Locate the cell with the specified text and output its [x, y] center coordinate. 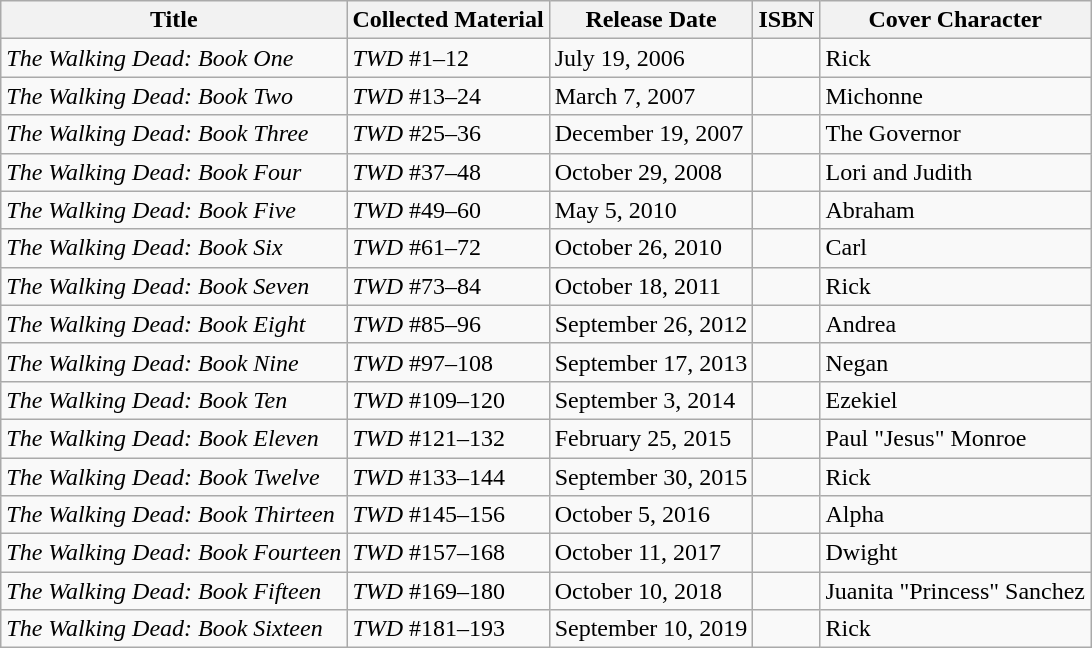
TWD #97–108 [448, 362]
TWD #145–156 [448, 515]
The Walking Dead: Book Eleven [174, 438]
The Walking Dead: Book Eight [174, 324]
Collected Material [448, 20]
The Walking Dead: Book Nine [174, 362]
September 10, 2019 [651, 629]
Abraham [956, 210]
Cover Character [956, 20]
The Walking Dead: Book Twelve [174, 477]
Ezekiel [956, 400]
September 17, 2013 [651, 362]
September 3, 2014 [651, 400]
Release Date [651, 20]
TWD #13–24 [448, 96]
February 25, 2015 [651, 438]
The Walking Dead: Book Sixteen [174, 629]
October 5, 2016 [651, 515]
TWD #61–72 [448, 248]
Title [174, 20]
September 26, 2012 [651, 324]
Carl [956, 248]
October 18, 2011 [651, 286]
The Walking Dead: Book Ten [174, 400]
October 10, 2018 [651, 591]
TWD #1–12 [448, 58]
The Walking Dead: Book Three [174, 134]
TWD #109–120 [448, 400]
TWD #121–132 [448, 438]
TWD #37–48 [448, 172]
Andrea [956, 324]
TWD #157–168 [448, 553]
Paul "Jesus" Monroe [956, 438]
Juanita "Princess" Sanchez [956, 591]
September 30, 2015 [651, 477]
Negan [956, 362]
March 7, 2007 [651, 96]
TWD #49–60 [448, 210]
TWD #133–144 [448, 477]
Alpha [956, 515]
July 19, 2006 [651, 58]
Michonne [956, 96]
May 5, 2010 [651, 210]
Lori and Judith [956, 172]
The Walking Dead: Book Two [174, 96]
Dwight [956, 553]
October 26, 2010 [651, 248]
TWD #73–84 [448, 286]
The Walking Dead: Book Six [174, 248]
ISBN [786, 20]
The Walking Dead: Book Five [174, 210]
The Walking Dead: Book Fifteen [174, 591]
The Walking Dead: Book Fourteen [174, 553]
October 11, 2017 [651, 553]
TWD #181–193 [448, 629]
December 19, 2007 [651, 134]
The Walking Dead: Book Seven [174, 286]
The Walking Dead: Book Four [174, 172]
October 29, 2008 [651, 172]
TWD #85–96 [448, 324]
The Governor [956, 134]
TWD #169–180 [448, 591]
The Walking Dead: Book Thirteen [174, 515]
TWD #25–36 [448, 134]
The Walking Dead: Book One [174, 58]
